Return the (X, Y) coordinate for the center point of the cell that contains the specified text.  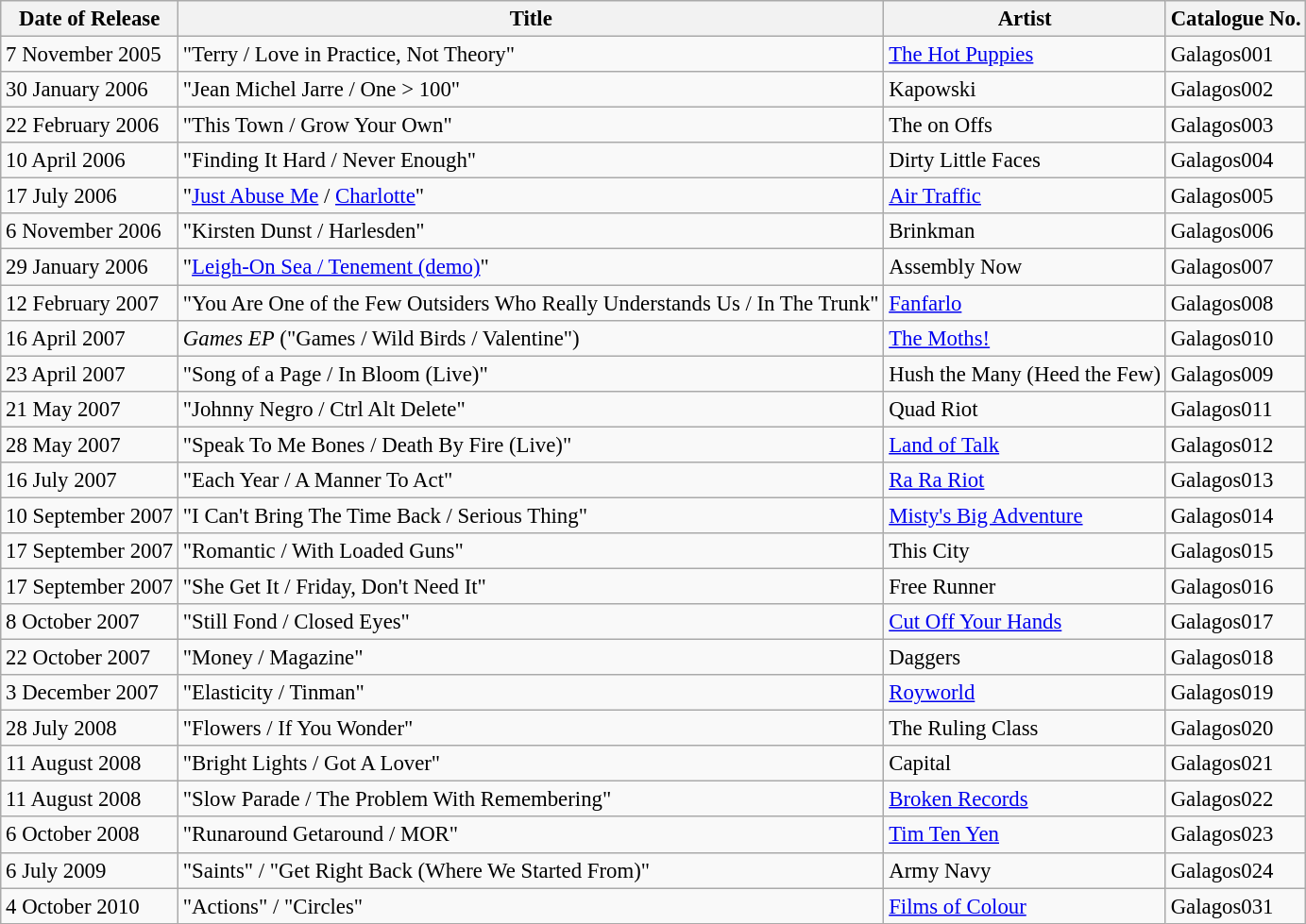
Royworld (1025, 693)
"Money / Magazine" (531, 658)
"This Town / Grow Your Own" (531, 126)
"You Are One of the Few Outsiders Who Really Understands Us / In The Trunk" (531, 303)
Capital (1025, 764)
This City (1025, 551)
"Finding It Hard / Never Enough" (531, 160)
10 September 2007 (90, 515)
The Hot Puppies (1025, 55)
The on Offs (1025, 126)
"Johnny Negro / Ctrl Alt Delete" (531, 409)
6 July 2009 (90, 870)
Galagos018 (1235, 658)
Quad Riot (1025, 409)
6 November 2006 (90, 231)
10 April 2006 (90, 160)
22 October 2007 (90, 658)
Films of Colour (1025, 906)
Galagos004 (1235, 160)
"Song of a Page / In Bloom (Live)" (531, 374)
"Jean Michel Jarre / One > 100" (531, 90)
"Each Year / A Manner To Act" (531, 480)
Land of Talk (1025, 445)
28 May 2007 (90, 445)
Galagos024 (1235, 870)
Air Traffic (1025, 196)
Games EP ("Games / Wild Birds / Valentine") (531, 338)
Galagos007 (1235, 267)
Galagos011 (1235, 409)
12 February 2007 (90, 303)
Galagos008 (1235, 303)
Galagos023 (1235, 835)
Galagos009 (1235, 374)
"Leigh-On Sea / Tenement (demo)" (531, 267)
Free Runner (1025, 586)
Galagos006 (1235, 231)
Galagos017 (1235, 622)
Galagos022 (1235, 799)
Galagos010 (1235, 338)
30 January 2006 (90, 90)
Galagos031 (1235, 906)
21 May 2007 (90, 409)
Galagos003 (1235, 126)
8 October 2007 (90, 622)
Galagos014 (1235, 515)
Brinkman (1025, 231)
16 July 2007 (90, 480)
The Moths! (1025, 338)
3 December 2007 (90, 693)
7 November 2005 (90, 55)
Fanfarlo (1025, 303)
Date of Release (90, 19)
"She Get It / Friday, Don't Need It" (531, 586)
4 October 2010 (90, 906)
"Elasticity / Tinman" (531, 693)
Galagos021 (1235, 764)
"Saints" / "Get Right Back (Where We Started From)" (531, 870)
"I Can't Bring The Time Back / Serious Thing" (531, 515)
22 February 2006 (90, 126)
Galagos001 (1235, 55)
"Actions" / "Circles" (531, 906)
16 April 2007 (90, 338)
Galagos016 (1235, 586)
"Still Fond / Closed Eyes" (531, 622)
Misty's Big Adventure (1025, 515)
Galagos012 (1235, 445)
Galagos005 (1235, 196)
"Terry / Love in Practice, Not Theory" (531, 55)
"Runaround Getaround / MOR" (531, 835)
Hush the Many (Heed the Few) (1025, 374)
23 April 2007 (90, 374)
Broken Records (1025, 799)
Dirty Little Faces (1025, 160)
Artist (1025, 19)
17 July 2006 (90, 196)
29 January 2006 (90, 267)
Galagos020 (1235, 729)
The Ruling Class (1025, 729)
"Kirsten Dunst / Harlesden" (531, 231)
"Bright Lights / Got A Lover" (531, 764)
Galagos019 (1235, 693)
"Flowers / If You Wonder" (531, 729)
Assembly Now (1025, 267)
Galagos015 (1235, 551)
6 October 2008 (90, 835)
"Speak To Me Bones / Death By Fire (Live)" (531, 445)
Cut Off Your Hands (1025, 622)
"Romantic / With Loaded Guns" (531, 551)
Title (531, 19)
Daggers (1025, 658)
"Just Abuse Me / Charlotte" (531, 196)
Tim Ten Yen (1025, 835)
Ra Ra Riot (1025, 480)
Catalogue No. (1235, 19)
"Slow Parade / The Problem With Remembering" (531, 799)
Army Navy (1025, 870)
Kapowski (1025, 90)
28 July 2008 (90, 729)
Galagos002 (1235, 90)
Galagos013 (1235, 480)
